Find where the given text appears and provide that cell's center as (x, y) coordinate. 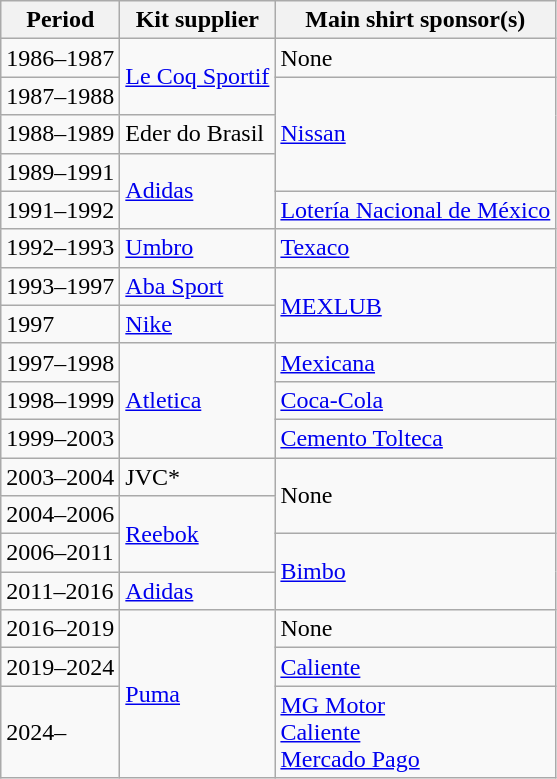
Coca-Cola (416, 400)
Eder do Brasil (198, 134)
Le Coq Sportif (198, 77)
1987–1988 (60, 96)
Mexicana (416, 362)
Puma (198, 694)
2024– (60, 732)
Atletica (198, 400)
JVC* (198, 477)
2016–2019 (60, 629)
1992–1993 (60, 248)
1991–1992 (60, 210)
Nissan (416, 134)
Umbro (198, 248)
Reebok (198, 534)
Bimbo (416, 572)
2011–2016 (60, 591)
Texaco (416, 248)
Main shirt sponsor(s) (416, 20)
Cemento Tolteca (416, 438)
MEXLUB (416, 305)
1998–1999 (60, 400)
Caliente (416, 667)
Lotería Nacional de México (416, 210)
1997–1998 (60, 362)
Nike (198, 324)
1997 (60, 324)
Aba Sport (198, 286)
Period (60, 20)
Kit supplier (198, 20)
1999–2003 (60, 438)
1986–1987 (60, 58)
1993–1997 (60, 286)
2019–2024 (60, 667)
1988–1989 (60, 134)
2004–2006 (60, 515)
2006–2011 (60, 553)
1989–1991 (60, 172)
2003–2004 (60, 477)
MG Motor Caliente Mercado Pago (416, 732)
